For the text-containing cell, return its midpoint in [x, y] coordinate format. 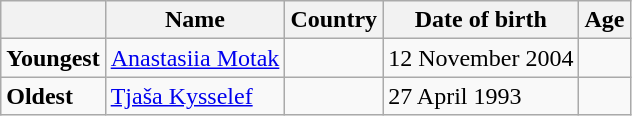
Country [334, 20]
Oldest [53, 96]
27 April 1993 [481, 96]
Anastasiia Motak [195, 58]
Date of birth [481, 20]
Tjaša Kysselef [195, 96]
Name [195, 20]
Age [604, 20]
Youngest [53, 58]
12 November 2004 [481, 58]
